Detect which cell encompasses the target text, then output its [X, Y] center coordinate. 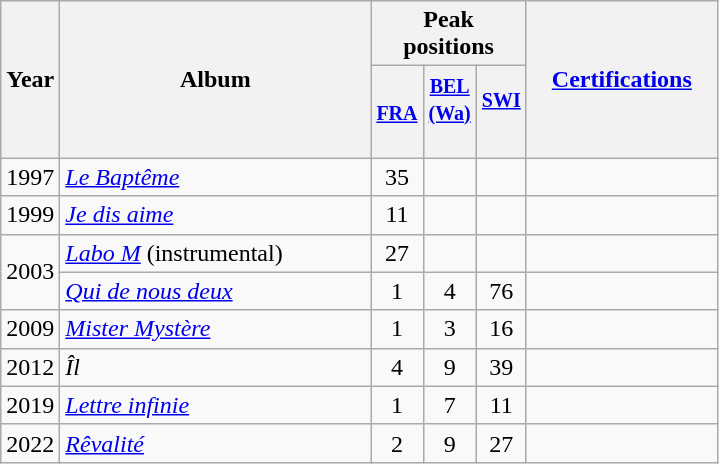
Year [30, 80]
Album [216, 80]
2009 [30, 329]
39 [501, 367]
2019 [30, 405]
2 [397, 443]
Îl [216, 367]
Qui de nous deux [216, 291]
BEL (Wa) [450, 112]
3 [450, 329]
Labo M (instrumental) [216, 253]
2022 [30, 443]
Le Baptême [216, 177]
Peak positions [448, 34]
35 [397, 177]
Lettre infinie [216, 405]
Certifications [622, 80]
76 [501, 291]
FRA [397, 112]
SWI [501, 112]
Rêvalité [216, 443]
16 [501, 329]
Je dis aime [216, 215]
Mister Mystère [216, 329]
7 [450, 405]
1997 [30, 177]
2003 [30, 272]
1999 [30, 215]
2012 [30, 367]
